Extract the (X, Y) coordinate from the center of the cell holding the provided text.  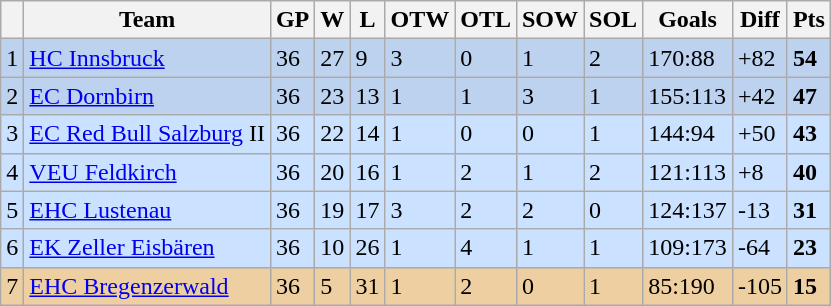
+50 (760, 134)
OTW (420, 20)
Pts (808, 20)
Diff (760, 20)
40 (808, 172)
HC Innsbruck (148, 58)
EHC Lustenau (148, 210)
SOL (614, 20)
43 (808, 134)
EC Red Bull Salzburg II (148, 134)
GP (292, 20)
9 (368, 58)
-64 (760, 248)
13 (368, 96)
27 (332, 58)
85:190 (688, 286)
15 (808, 286)
Team (148, 20)
124:137 (688, 210)
EC Dornbirn (148, 96)
54 (808, 58)
+42 (760, 96)
EHC Bregenzerwald (148, 286)
W (332, 20)
-105 (760, 286)
155:113 (688, 96)
Goals (688, 20)
+82 (760, 58)
OTL (486, 20)
10 (332, 248)
19 (332, 210)
7 (12, 286)
L (368, 20)
EK Zeller Eisbären (148, 248)
+8 (760, 172)
16 (368, 172)
-13 (760, 210)
109:173 (688, 248)
121:113 (688, 172)
14 (368, 134)
22 (332, 134)
20 (332, 172)
VEU Feldkirch (148, 172)
17 (368, 210)
144:94 (688, 134)
47 (808, 96)
SOW (550, 20)
26 (368, 248)
6 (12, 248)
170:88 (688, 58)
